Search for the cell housing the specified text and yield its [x, y] center coordinate. 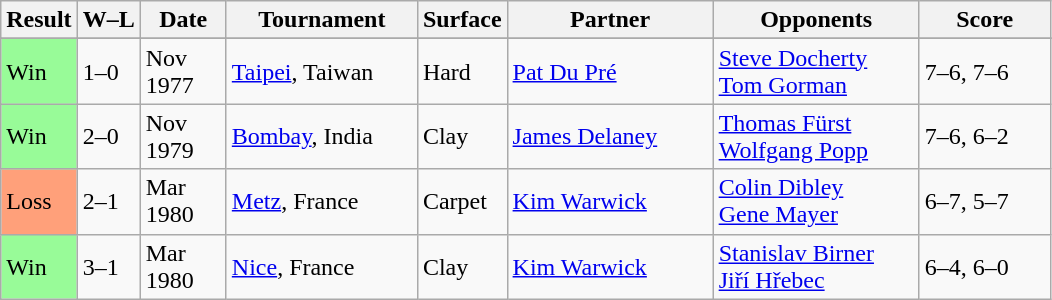
6–7, 5–7 [984, 202]
Result [39, 20]
2–0 [108, 136]
Partner [610, 20]
W–L [108, 20]
Metz, France [322, 202]
Nice, France [322, 266]
1–0 [108, 72]
James Delaney [610, 136]
Bombay, India [322, 136]
6–4, 6–0 [984, 266]
Score [984, 20]
3–1 [108, 266]
Carpet [462, 202]
Pat Du Pré [610, 72]
Thomas Fürst Wolfgang Popp [816, 136]
Stanislav Birner Jiří Hřebec [816, 266]
Colin Dibley Gene Mayer [816, 202]
Hard [462, 72]
Opponents [816, 20]
Loss [39, 202]
2–1 [108, 202]
Tournament [322, 20]
Steve Docherty Tom Gorman [816, 72]
Date [183, 20]
Nov 1977 [183, 72]
Surface [462, 20]
Taipei, Taiwan [322, 72]
Nov 1979 [183, 136]
7–6, 7–6 [984, 72]
7–6, 6–2 [984, 136]
